Extract the [X, Y] coordinate from the center of the cell holding the provided text.  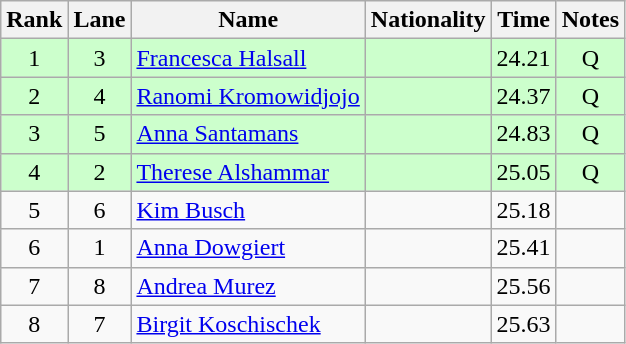
Time [524, 20]
Andrea Murez [248, 286]
25.63 [524, 324]
Birgit Koschischek [248, 324]
Rank [34, 20]
24.37 [524, 96]
24.21 [524, 58]
Notes [590, 20]
Nationality [428, 20]
25.41 [524, 248]
Therese Alshammar [248, 172]
Francesca Halsall [248, 58]
25.18 [524, 210]
Ranomi Kromowidjojo [248, 96]
Anna Dowgiert [248, 248]
25.56 [524, 286]
Anna Santamans [248, 134]
25.05 [524, 172]
Name [248, 20]
Kim Busch [248, 210]
24.83 [524, 134]
Lane [100, 20]
